Return the (X, Y) coordinate for the center point of the cell that contains the specified text.  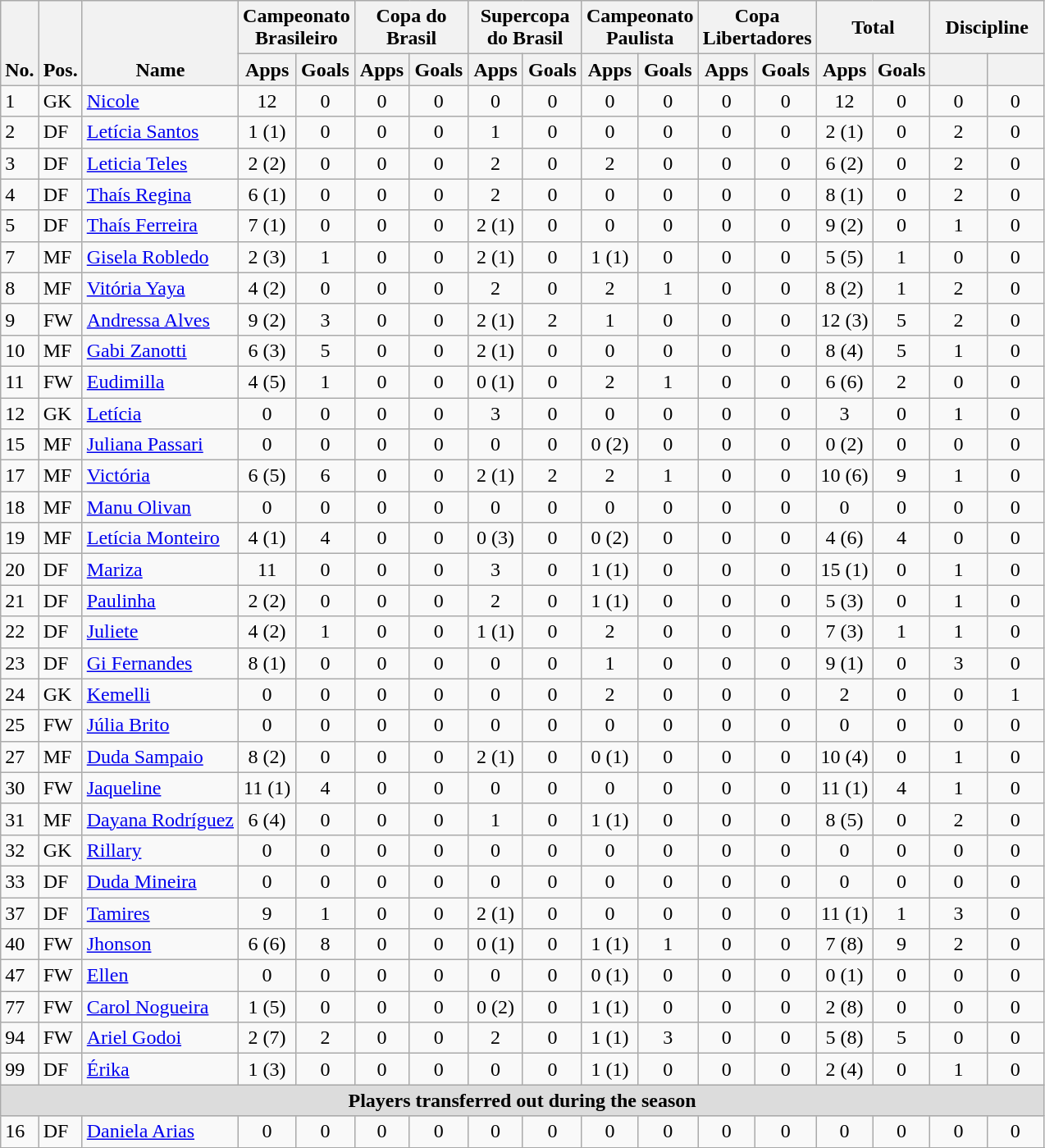
Ariel Godoi (160, 1038)
47 (20, 976)
Vitória Yaya (160, 288)
Leticia Teles (160, 163)
33 (20, 881)
Total (873, 28)
Rillary (160, 850)
24 (20, 694)
37 (20, 913)
19 (20, 538)
20 (20, 569)
94 (20, 1038)
21 (20, 601)
6 (1) (267, 194)
30 (20, 788)
Juliete (160, 632)
9 (1) (845, 663)
Gisela Robledo (160, 257)
Name (160, 43)
12 (3) (845, 319)
Carol Nogueira (160, 1007)
27 (20, 757)
99 (20, 1069)
5 (8) (845, 1038)
Daniela Arias (160, 1132)
Copa Libertadores (757, 28)
4 (6) (845, 538)
Duda Sampaio (160, 757)
40 (20, 944)
1 (5) (267, 1007)
4 (5) (267, 382)
10 (20, 350)
17 (20, 476)
Érika (160, 1069)
16 (20, 1132)
Jaqueline (160, 788)
2 (7) (267, 1038)
Dayana Rodríguez (160, 819)
Nicole (160, 101)
Copa do Brasil (412, 28)
5 (5) (845, 257)
Supercopa do Brasil (525, 28)
7 (1) (267, 226)
6 (5) (267, 476)
23 (20, 663)
6 (2) (845, 163)
2 (3) (267, 257)
1 (3) (267, 1069)
Thaís Regina (160, 194)
Gabi Zanotti (160, 350)
Victória (160, 476)
Campeonato Paulista (640, 28)
Tamires (160, 913)
7 (20, 257)
10 (6) (845, 476)
Mariza (160, 569)
6 (3) (267, 350)
10 (4) (845, 757)
4 (1) (267, 538)
Jhonson (160, 944)
77 (20, 1007)
Manu Olivan (160, 507)
8 (4) (845, 350)
32 (20, 850)
18 (20, 507)
31 (20, 819)
Campeonato Brasileiro (297, 28)
5 (3) (845, 601)
7 (3) (845, 632)
8 (5) (845, 819)
6 (326, 476)
Ellen (160, 976)
Kemelli (160, 694)
Players transferred out during the season (522, 1100)
Gi Fernandes (160, 663)
Juliana Passari (160, 445)
15 (20, 445)
2 (8) (845, 1007)
6 (4) (267, 819)
Duda Mineira (160, 881)
Discipline (988, 28)
2 (4) (845, 1069)
Letícia Santos (160, 132)
No. (20, 43)
Letícia Monteiro (160, 538)
Thaís Ferreira (160, 226)
7 (8) (845, 944)
Júlia Brito (160, 725)
15 (1) (845, 569)
0 (3) (495, 538)
Eudimilla (160, 382)
Pos. (61, 43)
25 (20, 725)
Andressa Alves (160, 319)
22 (20, 632)
Paulinha (160, 601)
Letícia (160, 413)
